Search for the cell housing the specified text and yield its [x, y] center coordinate. 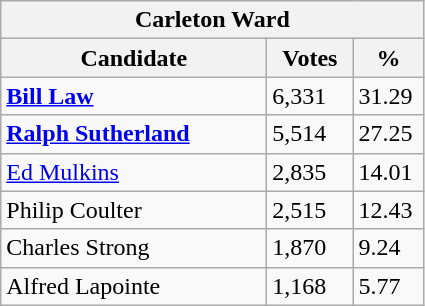
6,331 [310, 96]
Alfred Lapointe [134, 286]
5.77 [388, 286]
Charles Strong [134, 248]
2,835 [310, 172]
Philip Coulter [134, 210]
12.43 [388, 210]
Candidate [134, 58]
14.01 [388, 172]
Votes [310, 58]
9.24 [388, 248]
% [388, 58]
1,870 [310, 248]
27.25 [388, 134]
31.29 [388, 96]
1,168 [310, 286]
Ed Mulkins [134, 172]
2,515 [310, 210]
5,514 [310, 134]
Ralph Sutherland [134, 134]
Bill Law [134, 96]
Carleton Ward [212, 20]
